From the cell containing the given text, extract its center point as [x, y] coordinate. 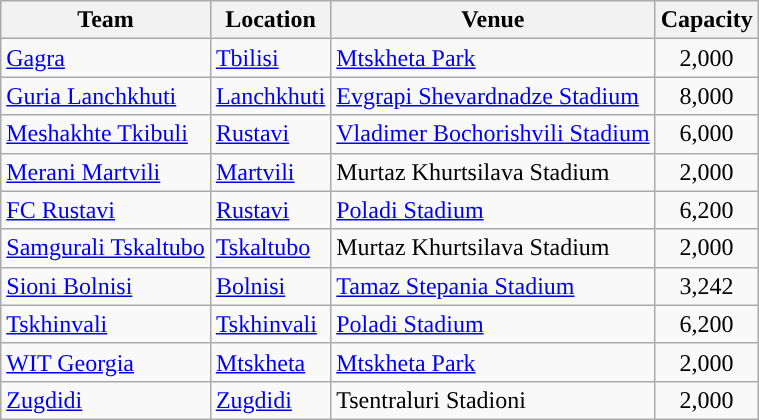
Tamaz Stepania Stadium [493, 286]
Venue [493, 20]
WIT Georgia [106, 362]
Bolnisi [270, 286]
Merani Martvili [106, 172]
8,000 [706, 96]
Tskaltubo [270, 248]
Team [106, 20]
Sioni Bolnisi [106, 286]
Lanchkhuti [270, 96]
6,000 [706, 134]
Vladimer Bochorishvili Stadium [493, 134]
Meshakhte Tkibuli [106, 134]
Capacity [706, 20]
Mtskheta [270, 362]
Tsentraluri Stadioni [493, 400]
Martvili [270, 172]
Location [270, 20]
Samgurali Tskaltubo [106, 248]
Evgrapi Shevardnadze Stadium [493, 96]
Tbilisi [270, 58]
Gagra [106, 58]
Guria Lanchkhuti [106, 96]
FC Rustavi [106, 210]
3,242 [706, 286]
